Return the [X, Y] coordinate for the center point of the cell that contains the specified text.  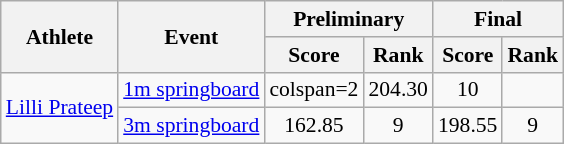
colspan=2 [314, 90]
198.55 [468, 126]
162.85 [314, 126]
10 [468, 90]
Preliminary [348, 19]
204.30 [398, 90]
1m springboard [191, 90]
Final [498, 19]
Lilli Prateep [60, 108]
Event [191, 36]
3m springboard [191, 126]
Athlete [60, 36]
